Determine the [X, Y] coordinate at the center of the cell enclosing the given text.  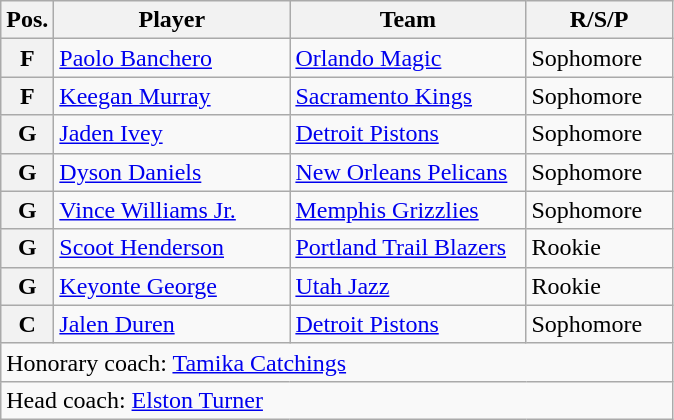
Jaden Ivey [172, 134]
Pos. [28, 20]
Honorary coach: Tamika Catchings [336, 362]
Team [408, 20]
Dyson Daniels [172, 172]
Paolo Banchero [172, 58]
R/S/P [599, 20]
Head coach: Elston Turner [336, 400]
New Orleans Pelicans [408, 172]
Sacramento Kings [408, 96]
Player [172, 20]
C [28, 324]
Jalen Duren [172, 324]
Utah Jazz [408, 286]
Vince Williams Jr. [172, 210]
Scoot Henderson [172, 248]
Orlando Magic [408, 58]
Portland Trail Blazers [408, 248]
Keegan Murray [172, 96]
Keyonte George [172, 286]
Memphis Grizzlies [408, 210]
